Locate the cell with the specified text and output its [X, Y] center coordinate. 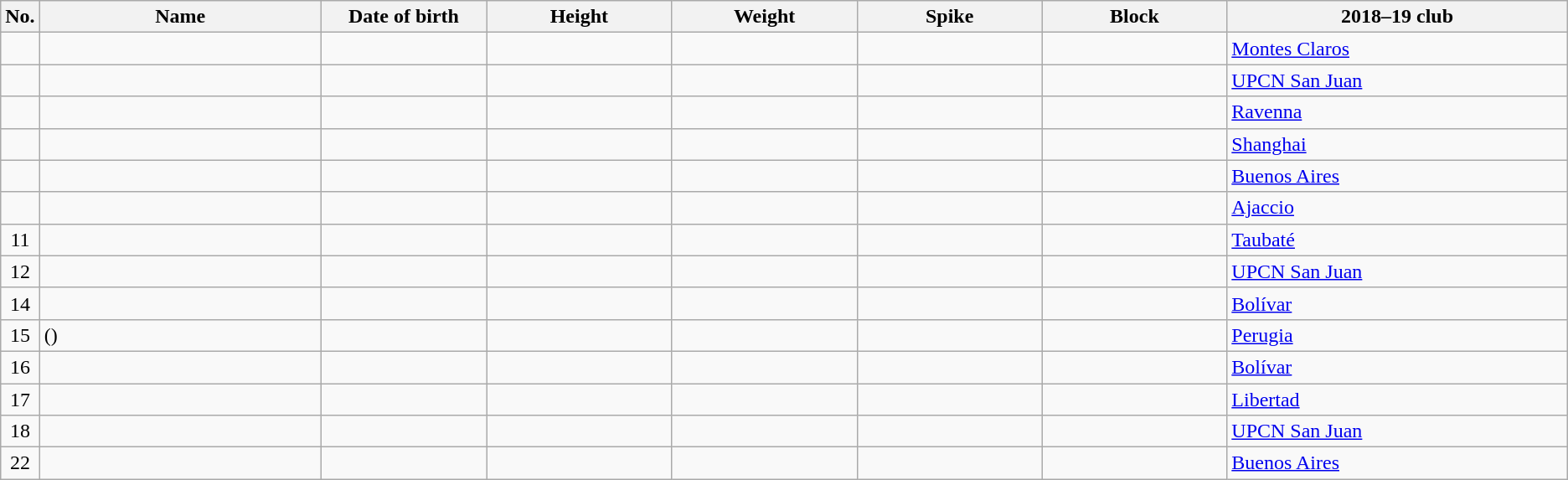
17 [20, 400]
Shanghai [1397, 144]
Montes Claros [1397, 49]
18 [20, 431]
Libertad [1397, 400]
14 [20, 303]
() [180, 335]
12 [20, 271]
Spike [950, 17]
Taubaté [1397, 240]
Height [580, 17]
15 [20, 335]
11 [20, 240]
Perugia [1397, 335]
Block [1134, 17]
Ajaccio [1397, 208]
Date of birth [404, 17]
16 [20, 367]
No. [20, 17]
Name [180, 17]
Weight [764, 17]
2018–19 club [1397, 17]
22 [20, 463]
Ravenna [1397, 112]
